Find where the given text appears and provide that cell's center as (X, Y) coordinate. 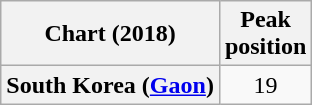
Peakposition (265, 34)
19 (265, 85)
South Korea (Gaon) (110, 85)
Chart (2018) (110, 34)
